For the text-containing cell, return its midpoint in [x, y] coordinate format. 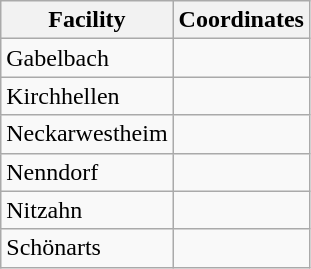
Nenndorf [87, 172]
Nitzahn [87, 210]
Schönarts [87, 248]
Coordinates [241, 20]
Kirchhellen [87, 96]
Neckarwestheim [87, 134]
Gabelbach [87, 58]
Facility [87, 20]
